Return the [X, Y] coordinate for the center point of the cell that contains the specified text.  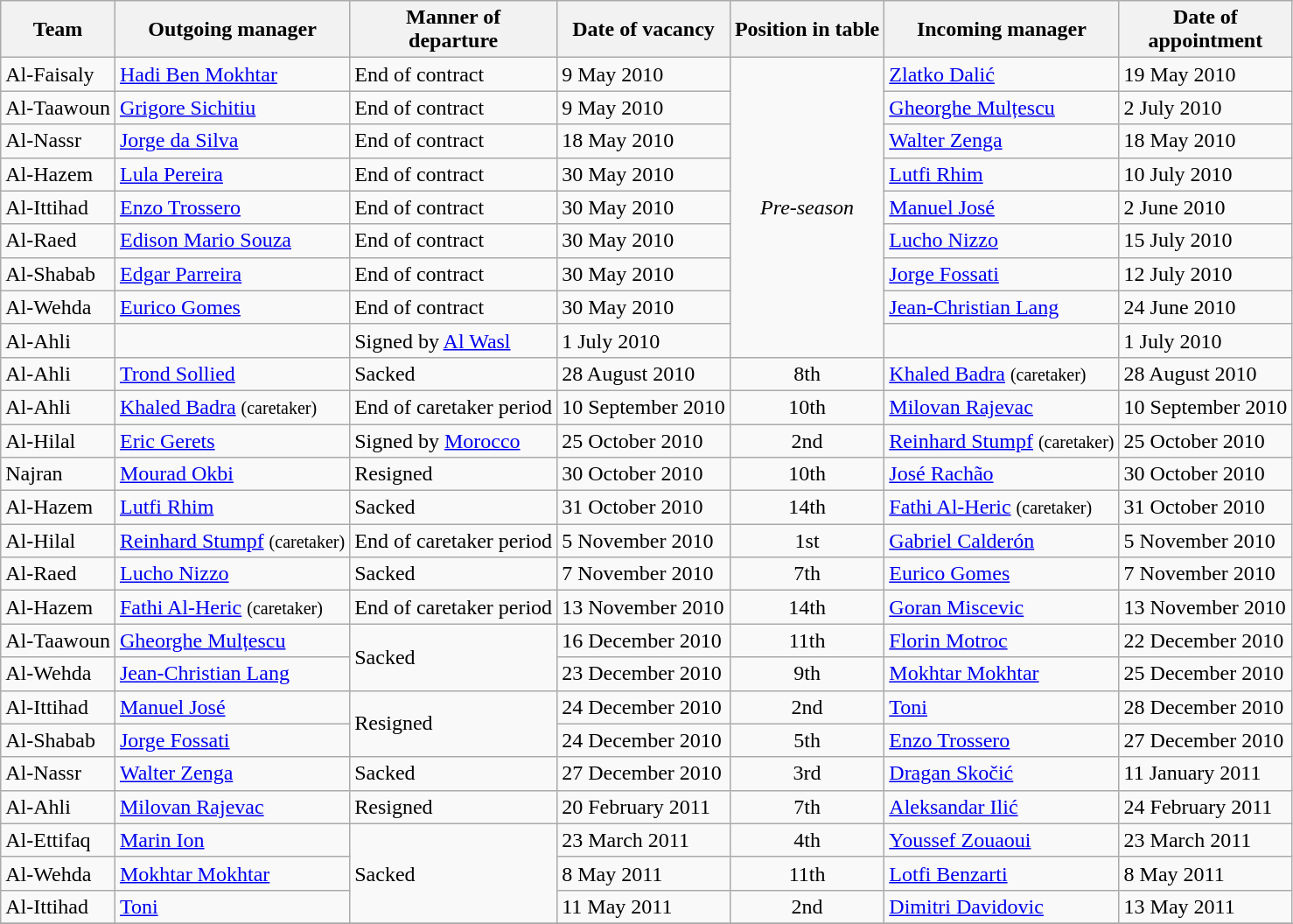
24 June 2010 [1206, 307]
Date of vacancy [644, 30]
4th [807, 840]
19 May 2010 [1206, 74]
15 July 2010 [1206, 241]
Outgoing manager [232, 30]
5th [807, 740]
Dragan Skočić [1002, 773]
Grigore Sichitiu [232, 108]
Lotfi Benzarti [1002, 873]
Position in table [807, 30]
Pre-season [807, 208]
20 February 2011 [644, 807]
Aleksandar Ilić [1002, 807]
Incoming manager [1002, 30]
Date ofappointment [1206, 30]
Signed by Morocco [453, 440]
1st [807, 541]
Al-Faisaly [58, 74]
José Rachão [1002, 474]
Signed by Al Wasl [453, 340]
2 July 2010 [1206, 108]
Gabriel Calderón [1002, 541]
Dimitri Davidovic [1002, 906]
16 December 2010 [644, 640]
25 December 2010 [1206, 674]
24 February 2011 [1206, 807]
Eric Gerets [232, 440]
28 December 2010 [1206, 707]
12 July 2010 [1206, 274]
23 December 2010 [644, 674]
Najran [58, 474]
3rd [807, 773]
8th [807, 374]
22 December 2010 [1206, 640]
Edgar Parreira [232, 274]
Al-Ettifaq [58, 840]
Trond Sollied [232, 374]
9th [807, 674]
Lula Pereira [232, 174]
Mourad Okbi [232, 474]
11 January 2011 [1206, 773]
Jorge da Silva [232, 141]
Zlatko Dalić [1002, 74]
Team [58, 30]
13 May 2011 [1206, 906]
Hadi Ben Mokhtar [232, 74]
Florin Motroc [1002, 640]
Manner ofdeparture [453, 30]
11 May 2011 [644, 906]
Goran Miscevic [1002, 607]
2 June 2010 [1206, 207]
Edison Mario Souza [232, 241]
Youssef Zouaoui [1002, 840]
Marin Ion [232, 840]
10 July 2010 [1206, 174]
